For the text-containing cell, return its midpoint in (x, y) coordinate format. 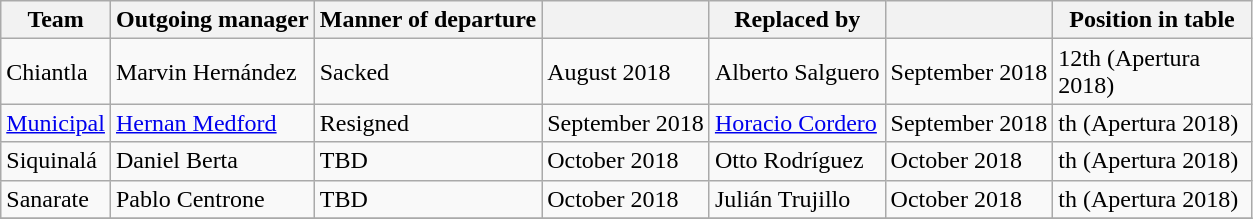
Daniel Berta (212, 161)
Chiantla (56, 72)
Replaced by (797, 20)
Marvin Hernández (212, 72)
Manner of departure (428, 20)
Horacio Cordero (797, 123)
Siquinalá (56, 161)
Position in table (1152, 20)
Team (56, 20)
Pablo Centrone (212, 199)
August 2018 (626, 72)
Outgoing manager (212, 20)
Otto Rodríguez (797, 161)
12th (Apertura 2018) (1152, 72)
Julián Trujillo (797, 199)
Sanarate (56, 199)
Municipal (56, 123)
Resigned (428, 123)
Sacked (428, 72)
Hernan Medford (212, 123)
Alberto Salguero (797, 72)
